Scan for the cell matching the given text and deliver its (x, y) coordinate at center. 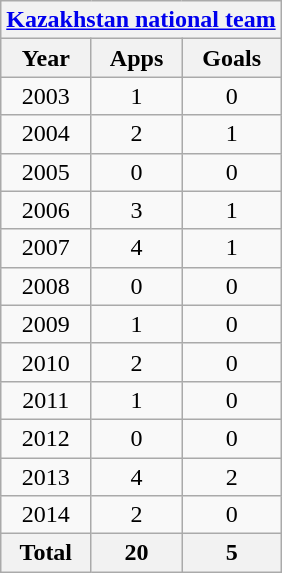
Year (46, 58)
20 (136, 553)
Goals (232, 58)
2006 (46, 210)
2014 (46, 515)
3 (136, 210)
2011 (46, 400)
2007 (46, 248)
Apps (136, 58)
2009 (46, 324)
Kazakhstan national team (141, 20)
2013 (46, 477)
5 (232, 553)
2003 (46, 96)
Total (46, 553)
2008 (46, 286)
2012 (46, 438)
2010 (46, 362)
2004 (46, 134)
2005 (46, 172)
